Identify which cell holds the provided text, then report its (x, y) central coordinate. 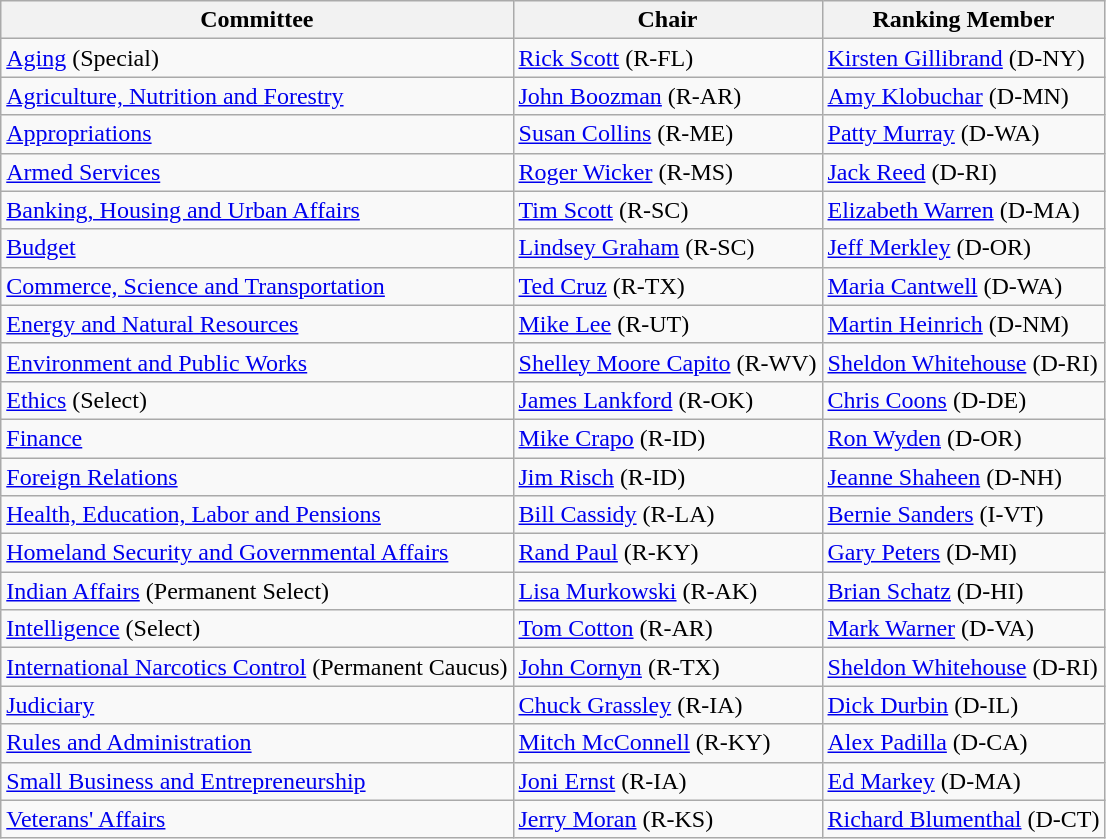
Mike Crapo (R-ID) (668, 438)
Environment and Public Works (257, 362)
Budget (257, 248)
Small Business and Entrepreneurship (257, 781)
Energy and Natural Resources (257, 324)
Rules and Administration (257, 743)
Aging (Special) (257, 58)
Jerry Moran (R-KS) (668, 819)
Amy Klobuchar (D-MN) (964, 96)
Foreign Relations (257, 477)
Martin Heinrich (D-NM) (964, 324)
Lisa Murkowski (R-AK) (668, 591)
Health, Education, Labor and Pensions (257, 515)
Ted Cruz (R-TX) (668, 286)
John Cornyn (R-TX) (668, 667)
Ranking Member (964, 20)
Judiciary (257, 705)
Tim Scott (R-SC) (668, 210)
Mark Warner (D-VA) (964, 629)
Chair (668, 20)
Joni Ernst (R-IA) (668, 781)
Susan Collins (R-ME) (668, 134)
Homeland Security and Governmental Affairs (257, 553)
Agriculture, Nutrition and Forestry (257, 96)
Tom Cotton (R-AR) (668, 629)
Rick Scott (R-FL) (668, 58)
Roger Wicker (R-MS) (668, 172)
Jim Risch (R-ID) (668, 477)
Indian Affairs (Permanent Select) (257, 591)
James Lankford (R-OK) (668, 400)
Ron Wyden (D-OR) (964, 438)
Bill Cassidy (R-LA) (668, 515)
Armed Services (257, 172)
Rand Paul (R-KY) (668, 553)
Veterans' Affairs (257, 819)
Finance (257, 438)
Patty Murray (D-WA) (964, 134)
Gary Peters (D-MI) (964, 553)
Elizabeth Warren (D-MA) (964, 210)
Lindsey Graham (R-SC) (668, 248)
Appropriations (257, 134)
Jeff Merkley (D-OR) (964, 248)
Chris Coons (D-DE) (964, 400)
Alex Padilla (D-CA) (964, 743)
John Boozman (R-AR) (668, 96)
Richard Blumenthal (D-CT) (964, 819)
Mitch McConnell (R-KY) (668, 743)
Jeanne Shaheen (D-NH) (964, 477)
Committee (257, 20)
Banking, Housing and Urban Affairs (257, 210)
Kirsten Gillibrand (D-NY) (964, 58)
Maria Cantwell (D-WA) (964, 286)
Ed Markey (D-MA) (964, 781)
Jack Reed (D-RI) (964, 172)
International Narcotics Control (Permanent Caucus) (257, 667)
Intelligence (Select) (257, 629)
Brian Schatz (D-HI) (964, 591)
Commerce, Science and Transportation (257, 286)
Bernie Sanders (I-VT) (964, 515)
Dick Durbin (D-IL) (964, 705)
Chuck Grassley (R-IA) (668, 705)
Mike Lee (R-UT) (668, 324)
Shelley Moore Capito (R-WV) (668, 362)
Ethics (Select) (257, 400)
